Return (x, y) of the center of cell containing provided text 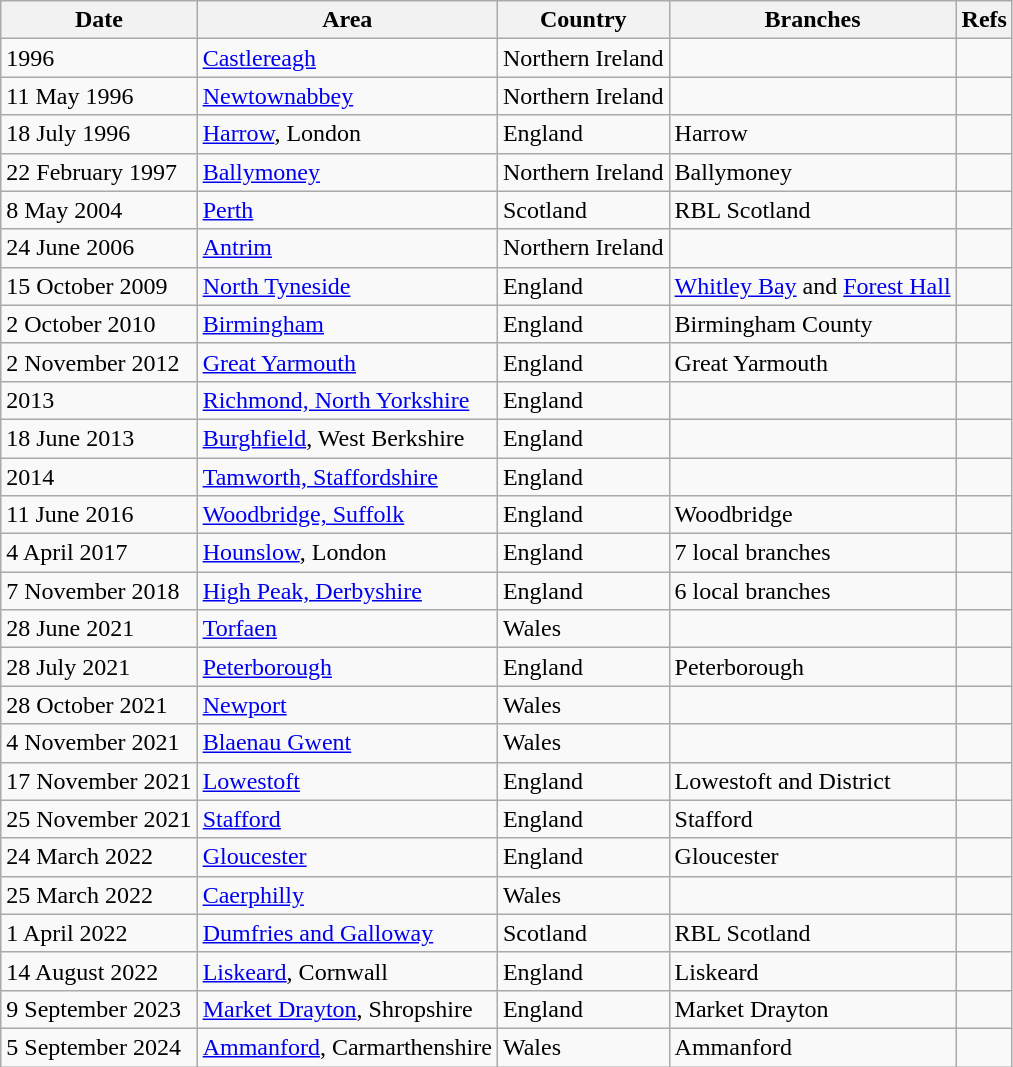
25 November 2021 (99, 819)
Market Drayton (812, 1009)
4 November 2021 (99, 743)
1996 (99, 58)
Ammanford, Carmarthenshire (347, 1047)
5 September 2024 (99, 1047)
18 June 2013 (99, 438)
9 September 2023 (99, 1009)
11 June 2016 (99, 515)
Blaenau Gwent (347, 743)
Antrim (347, 248)
24 March 2022 (99, 857)
Area (347, 20)
28 October 2021 (99, 705)
2014 (99, 477)
4 April 2017 (99, 553)
11 May 1996 (99, 96)
Torfaen (347, 629)
Market Drayton, Shropshire (347, 1009)
Lowestoft and District (812, 781)
Country (583, 20)
6 local branches (812, 591)
Date (99, 20)
Dumfries and Galloway (347, 933)
Branches (812, 20)
Refs (984, 20)
Perth (347, 210)
Newport (347, 705)
Birmingham County (812, 324)
Harrow, London (347, 134)
Caerphilly (347, 895)
Richmond, North Yorkshire (347, 400)
7 local branches (812, 553)
22 February 1997 (99, 172)
Tamworth, Staffordshire (347, 477)
15 October 2009 (99, 286)
1 April 2022 (99, 933)
2013 (99, 400)
High Peak, Derbyshire (347, 591)
Birmingham (347, 324)
25 March 2022 (99, 895)
Castlereagh (347, 58)
Woodbridge, Suffolk (347, 515)
Newtownabbey (347, 96)
Lowestoft (347, 781)
28 July 2021 (99, 667)
8 May 2004 (99, 210)
24 June 2006 (99, 248)
14 August 2022 (99, 971)
North Tyneside (347, 286)
Woodbridge (812, 515)
Whitley Bay and Forest Hall (812, 286)
2 October 2010 (99, 324)
28 June 2021 (99, 629)
17 November 2021 (99, 781)
Liskeard, Cornwall (347, 971)
7 November 2018 (99, 591)
18 July 1996 (99, 134)
Liskeard (812, 971)
Burghfield, West Berkshire (347, 438)
Harrow (812, 134)
2 November 2012 (99, 362)
Ammanford (812, 1047)
Hounslow, London (347, 553)
